Determine the [x, y] coordinate at the center of the cell enclosing the given text.  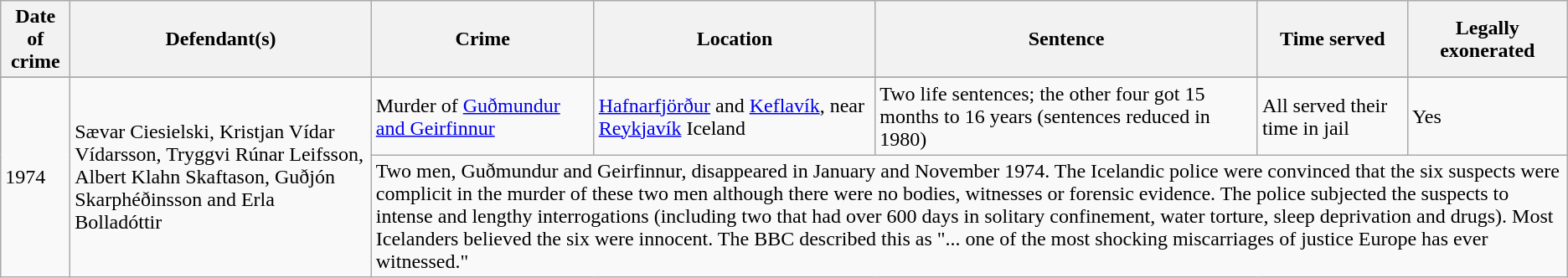
Crime [482, 39]
Two life sentences; the other four got 15 months to 16 years (sentences reduced in 1980) [1067, 116]
Time served [1332, 39]
Sentence [1067, 39]
Location [735, 39]
1974 [35, 178]
All served their time in jail [1332, 116]
Sævar Ciesielski, Kristjan Vídar Vídarsson, Tryggvi Rúnar Leifsson, Albert Klahn Skaftason, Guðjón Skarphéðinsson and Erla Bolladóttir [221, 178]
Date of crime [35, 39]
Hafnarfjörður and Keflavík, near Reykjavík Iceland [735, 116]
Yes [1488, 116]
Murder of Guðmundur and Geirfinnur [482, 116]
Legally exonerated [1488, 39]
Defendant(s) [221, 39]
